Pinpoint the cell where the given text exists, returning its [X, Y] midpoint coordinate. 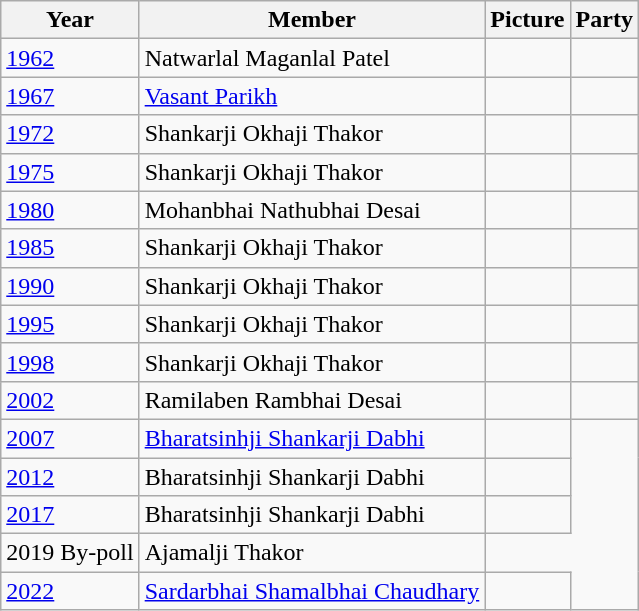
1985 [70, 248]
Sardarbhai Shamalbhai Chaudhary [312, 591]
1967 [70, 96]
1980 [70, 210]
Mohanbhai Nathubhai Desai [312, 210]
Ajamalji Thakor [312, 553]
2007 [70, 438]
Natwarlal Maganlal Patel [312, 58]
1975 [70, 172]
1972 [70, 134]
1995 [70, 324]
Party [604, 20]
1998 [70, 362]
1990 [70, 286]
2022 [70, 591]
Vasant Parikh [312, 96]
Year [70, 20]
2019 By-poll [70, 553]
2002 [70, 400]
2017 [70, 515]
1962 [70, 58]
Ramilaben Rambhai Desai [312, 400]
Member [312, 20]
Picture [528, 20]
2012 [70, 477]
